Search for the cell housing the specified text and yield its [X, Y] center coordinate. 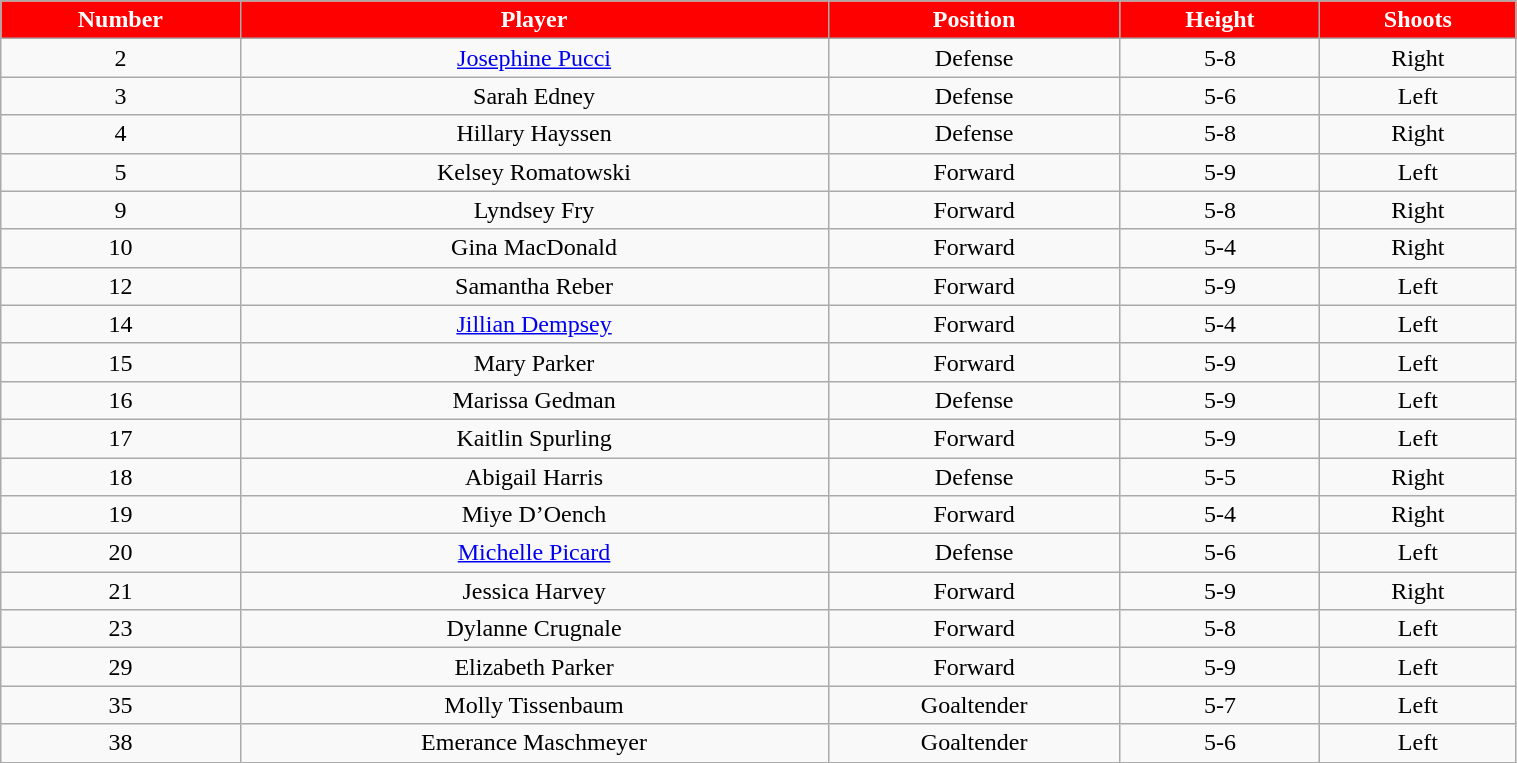
Miye D’Oench [534, 515]
Samantha Reber [534, 286]
23 [120, 629]
3 [120, 96]
Emerance Maschmeyer [534, 743]
17 [120, 438]
16 [120, 400]
Mary Parker [534, 362]
10 [120, 248]
Hillary Hayssen [534, 134]
Marissa Gedman [534, 400]
Kelsey Romatowski [534, 172]
Player [534, 20]
29 [120, 667]
12 [120, 286]
Jillian Dempsey [534, 324]
Sarah Edney [534, 96]
Jessica Harvey [534, 591]
5-5 [1220, 477]
Lyndsey Fry [534, 210]
15 [120, 362]
38 [120, 743]
Gina MacDonald [534, 248]
5-7 [1220, 705]
Josephine Pucci [534, 58]
Height [1220, 20]
Michelle Picard [534, 553]
Kaitlin Spurling [534, 438]
9 [120, 210]
Abigail Harris [534, 477]
Number [120, 20]
Dylanne Crugnale [534, 629]
Shoots [1418, 20]
35 [120, 705]
19 [120, 515]
14 [120, 324]
20 [120, 553]
Position [974, 20]
2 [120, 58]
5 [120, 172]
21 [120, 591]
Molly Tissenbaum [534, 705]
4 [120, 134]
18 [120, 477]
Elizabeth Parker [534, 667]
